Pinpoint the cell where the given text exists, returning its [X, Y] midpoint coordinate. 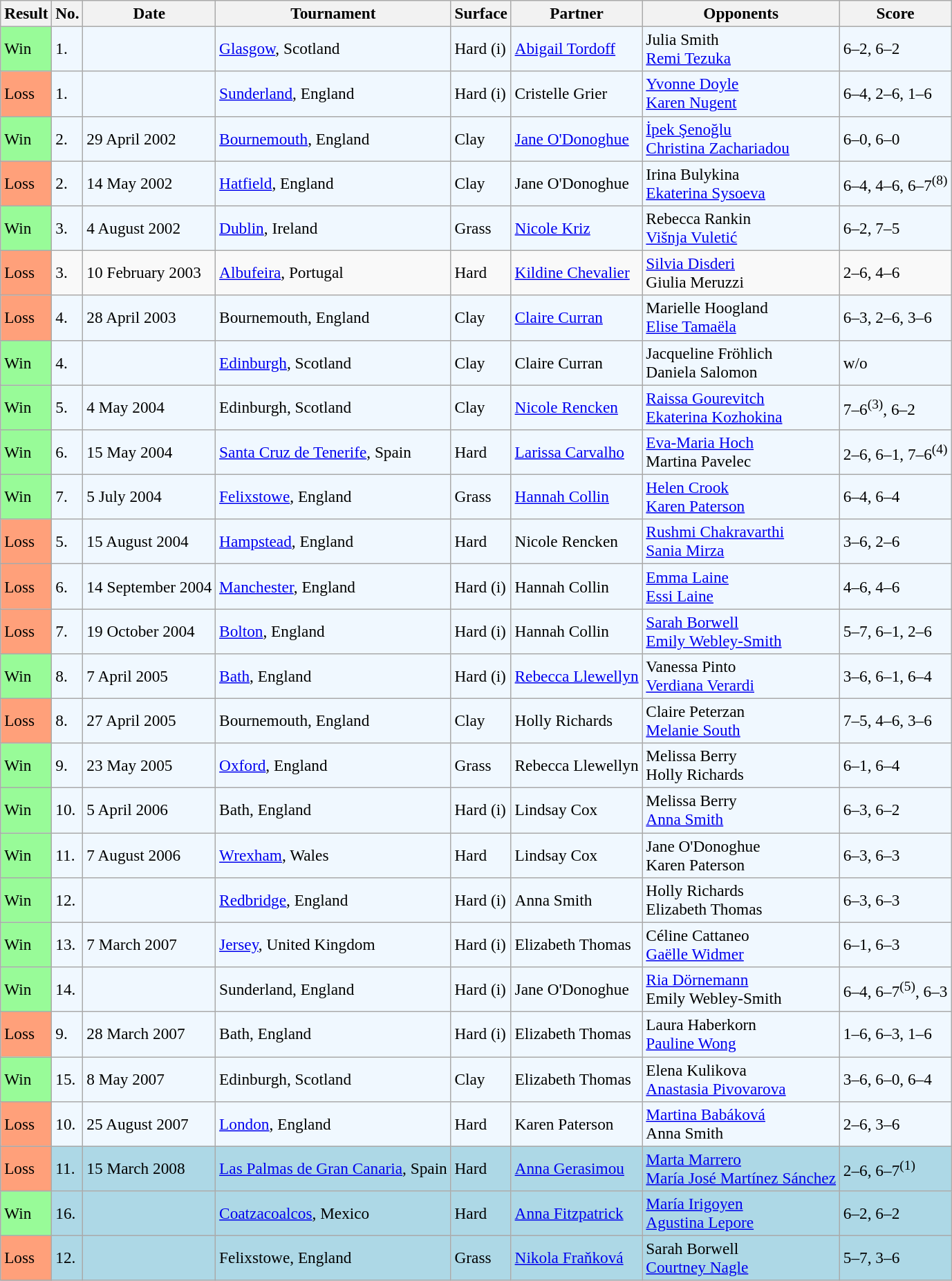
Rebecca Rankin Višnja Vuletić [741, 228]
Julia Smith Remi Tezuka [741, 48]
Cristelle Grier [577, 94]
Marta Marrero María José Martínez Sánchez [741, 1168]
6–3, 2–6, 3–6 [895, 318]
Anna Gerasimou [577, 1168]
Tournament [333, 13]
13. [68, 944]
Score [895, 13]
6–4, 2–6, 1–6 [895, 94]
2–6, 3–6 [895, 1124]
15 May 2004 [149, 452]
Coatzacoalcos, Mexico [333, 1213]
Eva-Maria Hoch Martina Pavelec [741, 452]
İpek Şenoğlu Christina Zachariadou [741, 138]
7 April 2005 [149, 676]
Result [26, 13]
Rushmi Chakravarthi Sania Mirza [741, 542]
Vanessa Pinto Verdiana Verardi [741, 676]
7 August 2006 [149, 854]
28 April 2003 [149, 318]
Melissa Berry Holly Richards [741, 766]
16. [68, 1213]
3–6, 6–0, 6–4 [895, 1078]
3–6, 2–6 [895, 542]
19 October 2004 [149, 630]
14. [68, 989]
Irina Bulykina Ekaterina Sysoeva [741, 183]
27 April 2005 [149, 720]
14 May 2002 [149, 183]
Anna Smith [577, 900]
Claire Peterzan Melanie South [741, 720]
8 May 2007 [149, 1078]
Céline Cattaneo Gaëlle Widmer [741, 944]
28 March 2007 [149, 1034]
Surface [481, 13]
Marielle Hoogland Elise Tamaëla [741, 318]
6–1, 6–4 [895, 766]
7–5, 4–6, 3–6 [895, 720]
Emma Laine Essi Laine [741, 586]
4–6, 4–6 [895, 586]
29 April 2002 [149, 138]
Sarah Borwell Courtney Nagle [741, 1258]
Holly Richards Elizabeth Thomas [741, 900]
5 July 2004 [149, 496]
Melissa Berry Anna Smith [741, 810]
6–4, 6–4 [895, 496]
15. [68, 1078]
6–3, 6–2 [895, 810]
6–4, 6–7(5), 6–3 [895, 989]
Silvia Disderi Giulia Meruzzi [741, 272]
María Irigoyen Agustina Lepore [741, 1213]
7 March 2007 [149, 944]
Abigail Tordoff [577, 48]
Larissa Carvalho [577, 452]
Anna Fitzpatrick [577, 1213]
15 March 2008 [149, 1168]
Wrexham, Wales [333, 854]
Jacqueline Fröhlich Daniela Salomon [741, 362]
Elena Kulikova Anastasia Pivovarova [741, 1078]
Manchester, England [333, 586]
5–7, 6–1, 2–6 [895, 630]
6–0, 6–0 [895, 138]
Dublin, Ireland [333, 228]
4 May 2004 [149, 406]
Jersey, United Kingdom [333, 944]
Redbridge, England [333, 900]
Sarah Borwell Emily Webley-Smith [741, 630]
6–2, 7–5 [895, 228]
2–6, 6–1, 7–6(4) [895, 452]
2–6, 6–7(1) [895, 1168]
Yvonne Doyle Karen Nugent [741, 94]
Karen Paterson [577, 1124]
Date [149, 13]
Nicole Kriz [577, 228]
London, England [333, 1124]
Glasgow, Scotland [333, 48]
Bolton, England [333, 630]
23 May 2005 [149, 766]
Jane O'Donoghue Karen Paterson [741, 854]
No. [68, 13]
Opponents [741, 13]
4 August 2002 [149, 228]
w/o [895, 362]
6–4, 4–6, 6–7(8) [895, 183]
Santa Cruz de Tenerife, Spain [333, 452]
Las Palmas de Gran Canaria, Spain [333, 1168]
Hampstead, England [333, 542]
25 August 2007 [149, 1124]
6–1, 6–3 [895, 944]
10 February 2003 [149, 272]
Helen Crook Karen Paterson [741, 496]
Kildine Chevalier [577, 272]
1–6, 6–3, 1–6 [895, 1034]
Partner [577, 13]
Nikola Fraňková [577, 1258]
Ria Dörnemann Emily Webley-Smith [741, 989]
5 April 2006 [149, 810]
Albufeira, Portugal [333, 272]
Martina Babáková Anna Smith [741, 1124]
14 September 2004 [149, 586]
7–6(3), 6–2 [895, 406]
Hatfield, England [333, 183]
Oxford, England [333, 766]
Raissa Gourevitch Ekaterina Kozhokina [741, 406]
Laura Haberkorn Pauline Wong [741, 1034]
Holly Richards [577, 720]
2–6, 4–6 [895, 272]
3–6, 6–1, 6–4 [895, 676]
15 August 2004 [149, 542]
5–7, 3–6 [895, 1258]
